Extract the [X, Y] coordinate from the center of the cell holding the provided text.  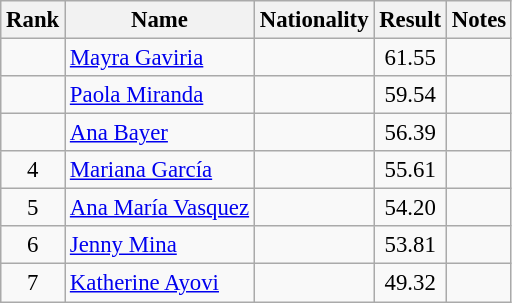
53.81 [410, 245]
7 [33, 283]
6 [33, 245]
61.55 [410, 58]
Mayra Gaviria [160, 58]
56.39 [410, 133]
5 [33, 208]
Name [160, 20]
Katherine Ayovi [160, 283]
Ana María Vasquez [160, 208]
Ana Bayer [160, 133]
4 [33, 170]
54.20 [410, 208]
Notes [478, 20]
Nationality [314, 20]
Jenny Mina [160, 245]
Mariana García [160, 170]
59.54 [410, 95]
Result [410, 20]
Rank [33, 20]
55.61 [410, 170]
Paola Miranda [160, 95]
49.32 [410, 283]
